Output the [x, y] coordinate of the center of the cell containing the given text.  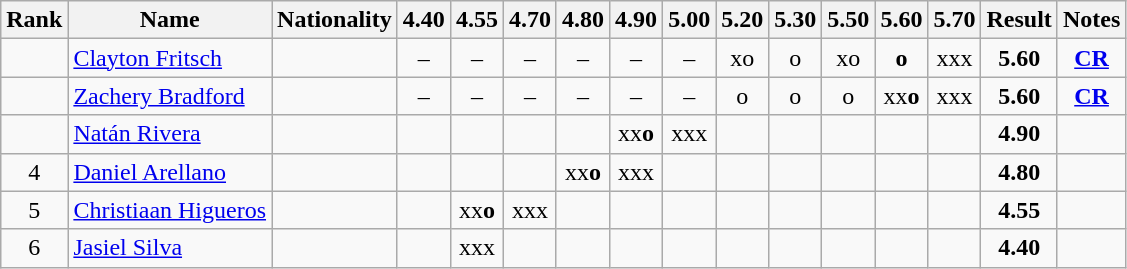
Notes [1091, 20]
5.30 [796, 20]
Zachery Bradford [170, 96]
5 [34, 210]
Nationality [335, 20]
5.20 [742, 20]
4 [34, 172]
Natán Rivera [170, 134]
5.50 [848, 20]
Clayton Fritsch [170, 58]
Jasiel Silva [170, 248]
Result [1019, 20]
5.70 [954, 20]
Name [170, 20]
6 [34, 248]
5.00 [690, 20]
Rank [34, 20]
Daniel Arellano [170, 172]
4.70 [530, 20]
Christiaan Higueros [170, 210]
